Extract the (X, Y) coordinate from the center of the cell holding the provided text.  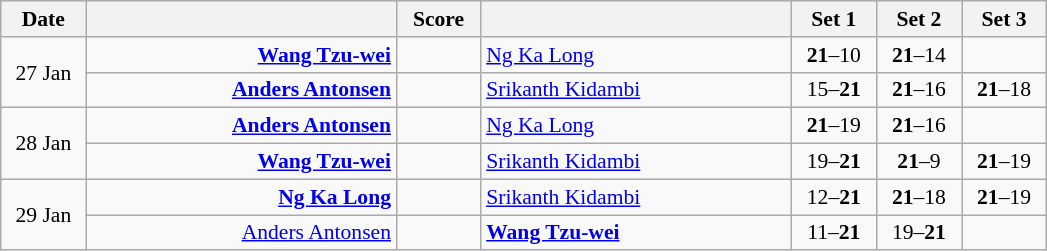
12–21 (834, 197)
15–21 (834, 90)
21–10 (834, 55)
28 Jan (44, 144)
21–14 (918, 55)
21–9 (918, 162)
27 Jan (44, 72)
Set 1 (834, 19)
Set 3 (1004, 19)
29 Jan (44, 214)
11–21 (834, 233)
Score (438, 19)
Set 2 (918, 19)
Date (44, 19)
